Detect which cell encompasses the target text, then output its [X, Y] center coordinate. 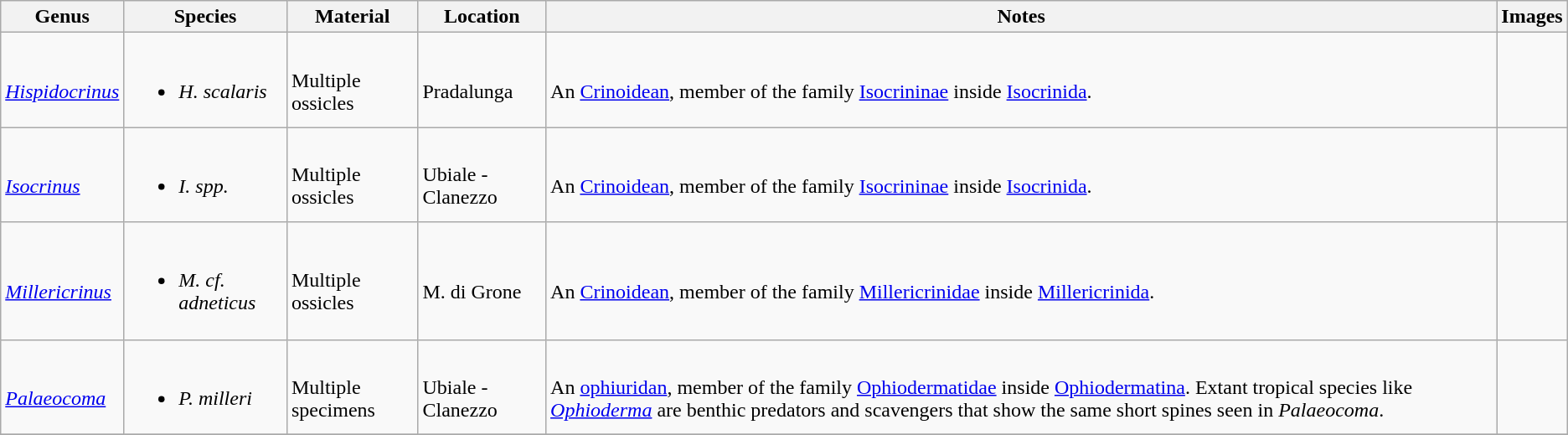
M. di Grone [482, 281]
Pradalunga [482, 80]
Palaeocoma [62, 387]
H. scalaris [206, 80]
Hispidocrinus [62, 80]
Notes [1022, 17]
Isocrinus [62, 174]
An Crinoidean, member of the family Millericrinidae inside Millericrinida. [1022, 281]
Species [206, 17]
Material [352, 17]
I. spp. [206, 174]
P. milleri [206, 387]
Genus [62, 17]
Multiple specimens [352, 387]
Location [482, 17]
Images [1532, 17]
Millericrinus [62, 281]
M. cf. adneticus [206, 281]
